Determine the [x, y] coordinate at the center of the cell enclosing the given text.  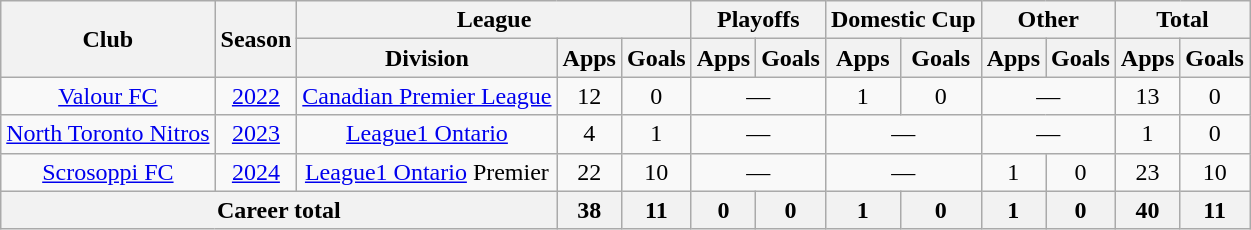
13 [1147, 96]
Club [108, 39]
Playoffs [758, 20]
Career total [279, 210]
Domestic Cup [903, 20]
40 [1147, 210]
Total [1182, 20]
23 [1147, 172]
League [494, 20]
38 [589, 210]
Valour FC [108, 96]
2022 [256, 96]
22 [589, 172]
League1 Ontario Premier [427, 172]
2023 [256, 134]
12 [589, 96]
Canadian Premier League [427, 96]
2024 [256, 172]
Season [256, 39]
North Toronto Nitros [108, 134]
Other [1048, 20]
League1 Ontario [427, 134]
Division [427, 58]
4 [589, 134]
Scrosoppi FC [108, 172]
